Pinpoint the cell where the given text exists, returning its (X, Y) midpoint coordinate. 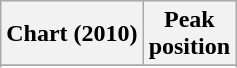
Chart (2010) (72, 34)
Peakposition (189, 34)
